Pinpoint the cell where the given text exists, returning its (X, Y) midpoint coordinate. 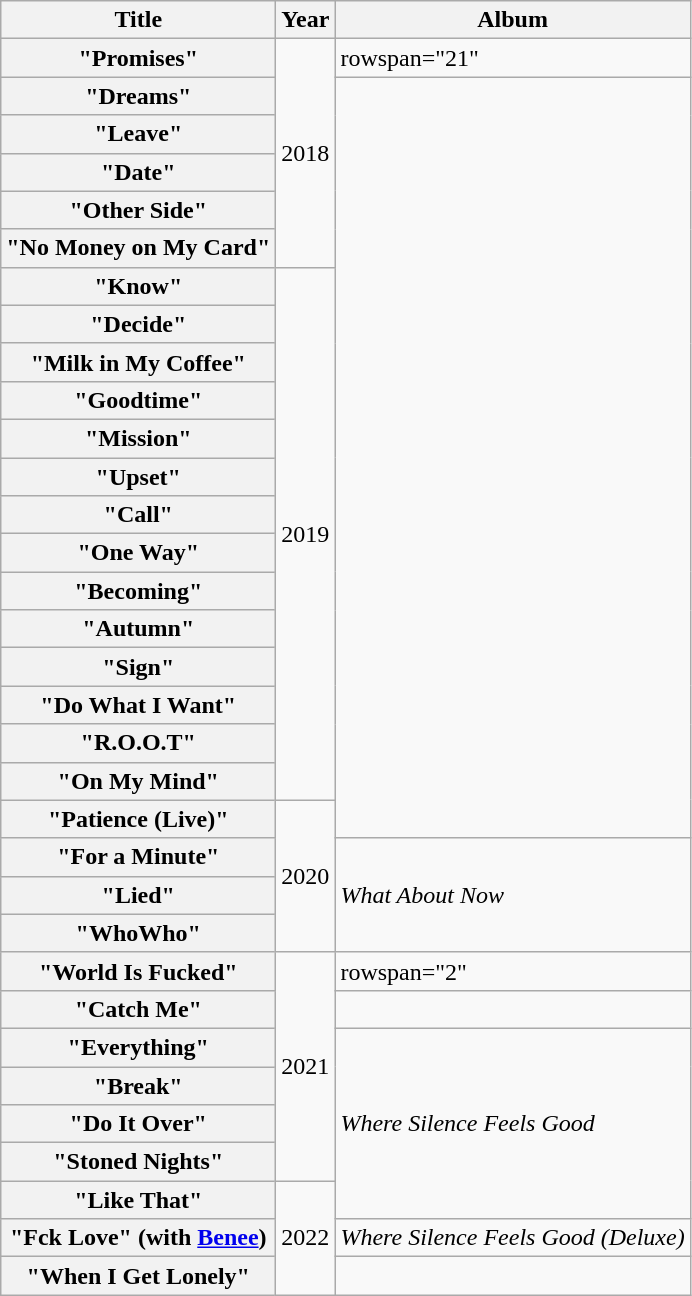
"Sign" (138, 667)
"On My Mind" (138, 781)
2019 (306, 534)
"Do What I Want" (138, 705)
"Decide" (138, 324)
Year (306, 20)
"One Way" (138, 553)
"For a Minute" (138, 857)
Where Silence Feels Good (512, 1123)
"Stoned Nights" (138, 1162)
Title (138, 20)
"Goodtime" (138, 400)
"Promises" (138, 58)
"Dreams" (138, 96)
"Mission" (138, 438)
rowspan="2" (512, 971)
"Do It Over" (138, 1124)
Album (512, 20)
"Becoming" (138, 591)
rowspan="21" (512, 58)
"Patience (Live)" (138, 819)
"No Money on My Card" (138, 248)
"Upset" (138, 477)
"When I Get Lonely" (138, 1276)
"Lied" (138, 895)
"Date" (138, 172)
"Other Side" (138, 210)
2018 (306, 153)
"Leave" (138, 134)
"World Is Fucked" (138, 971)
2021 (306, 1066)
2022 (306, 1238)
"Like That" (138, 1200)
"R.O.O.T" (138, 743)
"Milk in My Coffee" (138, 362)
"Everything" (138, 1047)
"Know" (138, 286)
2020 (306, 876)
"Fck Love" (with Benee) (138, 1238)
"WhoWho" (138, 933)
Where Silence Feels Good (Deluxe) (512, 1238)
"Break" (138, 1085)
"Catch Me" (138, 1009)
What About Now (512, 895)
"Call" (138, 515)
"Autumn" (138, 629)
